Output the [x, y] coordinate of the center of the cell containing the given text.  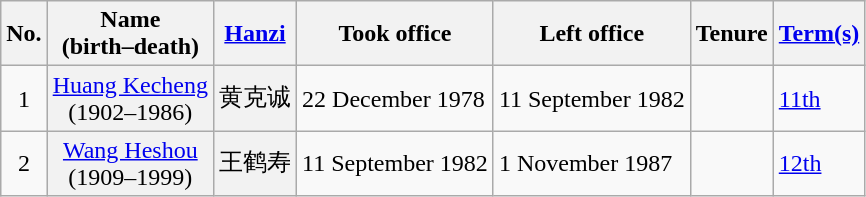
王鹤寿 [254, 164]
Left office [592, 34]
Wang Heshou(1909–1999) [130, 164]
Took office [396, 34]
Term(s) [819, 34]
Huang Kecheng(1902–1986) [130, 98]
Name(birth–death) [130, 34]
No. [24, 34]
黄克诚 [254, 98]
12th [819, 164]
1 [24, 98]
Hanzi [254, 34]
Tenure [732, 34]
1 November 1987 [592, 164]
11th [819, 98]
2 [24, 164]
22 December 1978 [396, 98]
